Pinpoint the cell where the given text exists, returning its (x, y) midpoint coordinate. 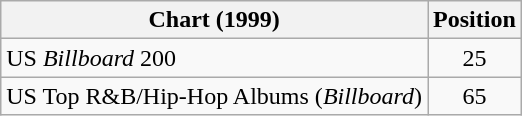
65 (475, 96)
US Billboard 200 (214, 58)
Chart (1999) (214, 20)
25 (475, 58)
Position (475, 20)
US Top R&B/Hip-Hop Albums (Billboard) (214, 96)
